For the text-containing cell, return its midpoint in (x, y) coordinate format. 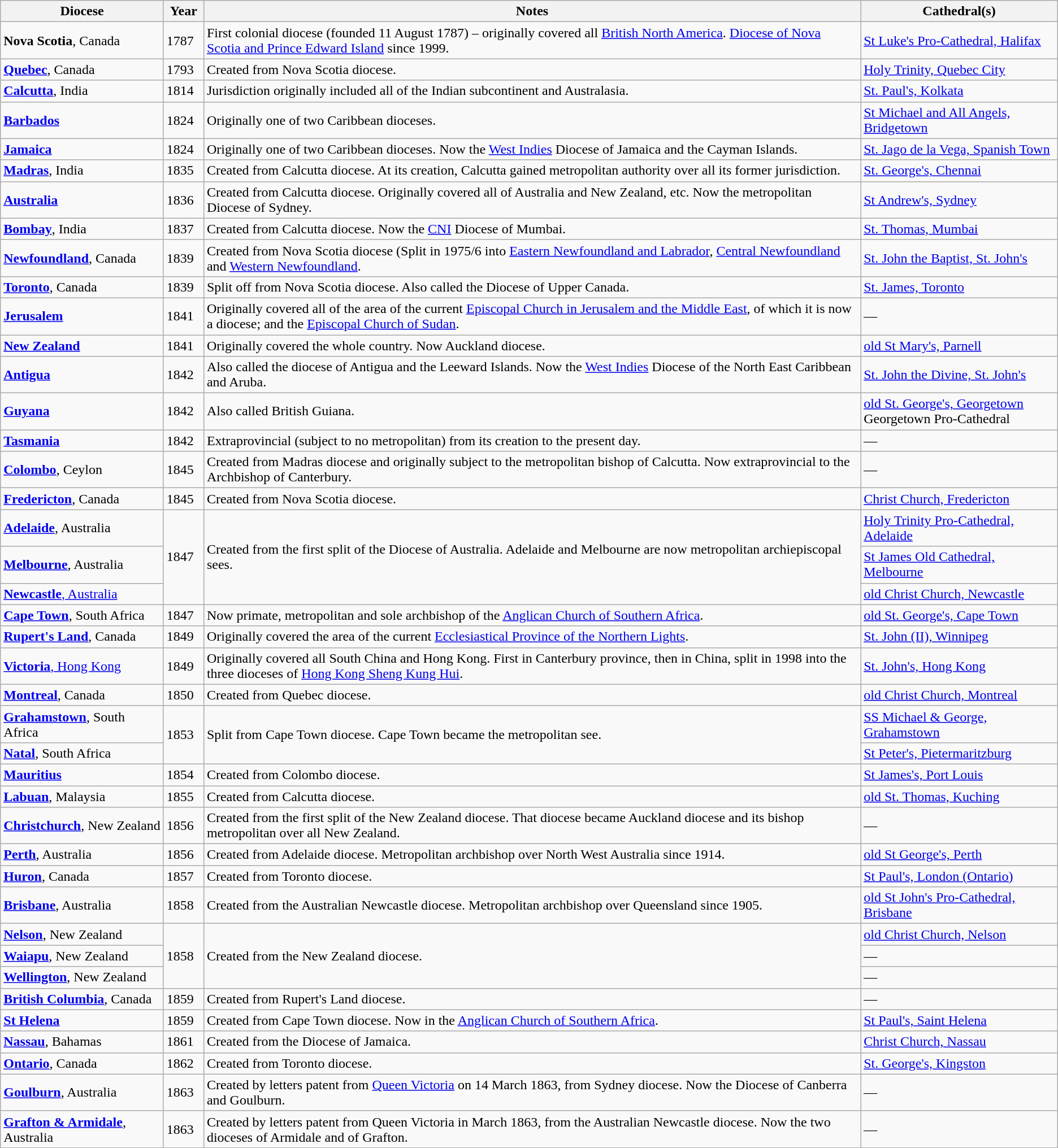
1835 (183, 171)
1837 (183, 229)
St Peter's, Pietermaritzburg (960, 753)
Holy Trinity Pro-Cathedral, Adelaide (960, 528)
Guyana (83, 411)
Originally covered the whole country. Now Auckland diocese. (532, 345)
St Paul's, Saint Helena (960, 1020)
Also called the diocese of Antigua and the Leeward Islands. Now the West Indies Diocese of the North East Caribbean and Aruba. (532, 375)
Created from the first split of the New Zealand diocese. That diocese became Auckland diocese and its bishop metropolitan over all New Zealand. (532, 826)
Year (183, 11)
Split off from Nova Scotia diocese. Also called the Diocese of Upper Canada. (532, 287)
Created from Rupert's Land diocese. (532, 999)
Melbourne, Australia (83, 565)
Labuan, Malaysia (83, 796)
Newcastle, Australia (83, 594)
Jerusalem (83, 316)
Montreal, Canada (83, 695)
St. James, Toronto (960, 287)
1836 (183, 200)
Extraprovincial (subject to no metropolitan) from its creation to the present day. (532, 441)
St Andrew's, Sydney (960, 200)
Bombay, India (83, 229)
1857 (183, 876)
Now primate, metropolitan and sole archbishop of the Anglican Church of Southern Africa. (532, 615)
St. George's, Chennai (960, 171)
Goulburn, Australia (83, 1093)
Jurisdiction originally included all of the Indian subcontinent and Australasia. (532, 91)
1814 (183, 91)
St. John the Baptist, St. John's (960, 258)
old St Mary's, Parnell (960, 345)
Created from Quebec diocese. (532, 695)
Created from the first split of the Diocese of Australia. Adelaide and Melbourne are now metropolitan archiepiscopal sees. (532, 557)
Created from Calcutta diocese. At its creation, Calcutta gained metropolitan authority over all its former jurisdiction. (532, 171)
Huron, Canada (83, 876)
Holy Trinity, Quebec City (960, 69)
Created from the Diocese of Jamaica. (532, 1042)
1855 (183, 796)
Perth, Australia (83, 855)
Created from Cape Town diocese. Now in the Anglican Church of Southern Africa. (532, 1020)
Grafton & Armidale, Australia (83, 1129)
1853 (183, 734)
Jamaica (83, 149)
Brisbane, Australia (83, 905)
Nassau, Bahamas (83, 1042)
1862 (183, 1063)
Created from Madras diocese and originally subject to the metropolitan bishop of Calcutta. Now extraprovincial to the Archbishop of Canterbury. (532, 470)
old St. George's, GeorgetownGeorgetown Pro-Cathedral (960, 411)
old St. George's, Cape Town (960, 615)
Created from Calcutta diocese. (532, 796)
old Christ Church, Nelson (960, 934)
Quebec, Canada (83, 69)
St. John the Divine, St. John's (960, 375)
Created from Colombo diocese. (532, 775)
Adelaide, Australia (83, 528)
Nova Scotia, Canada (83, 41)
Originally one of two Caribbean dioceses. Now the West Indies Diocese of Jamaica and the Cayman Islands. (532, 149)
Christ Church, Fredericton (960, 499)
Created by letters patent from Queen Victoria in March 1863, from the Australian Newcastle diocese. Now the two dioceses of Armidale and of Grafton. (532, 1129)
old Christ Church, Newcastle (960, 594)
1850 (183, 695)
Created from Nova Scotia diocese (Split in 1975/6 into Eastern Newfoundland and Labrador, Central Newfoundland and Western Newfoundland. (532, 258)
St. John's, Hong Kong (960, 666)
Wellington, New Zealand (83, 977)
old Christ Church, Montreal (960, 695)
St James Old Cathedral, Melbourne (960, 565)
Christ Church, Nassau (960, 1042)
Nelson, New Zealand (83, 934)
Toronto, Canada (83, 287)
Split from Cape Town diocese. Cape Town became the metropolitan see. (532, 734)
St. Thomas, Mumbai (960, 229)
Created from Calcutta diocese. Originally covered all of Australia and New Zealand, etc. Now the metropolitan Diocese of Sydney. (532, 200)
British Columbia, Canada (83, 999)
1854 (183, 775)
St. Paul's, Kolkata (960, 91)
St. George's, Kingston (960, 1063)
St Luke's Pro-Cathedral, Halifax (960, 41)
St James's, Port Louis (960, 775)
Waiapu, New Zealand (83, 956)
St Helena (83, 1020)
old St John's Pro-Cathedral, Brisbane (960, 905)
1787 (183, 41)
Created by letters patent from Queen Victoria on 14 March 1863, from Sydney diocese. Now the Diocese of Canberra and Goulburn. (532, 1093)
St. John (II), Winnipeg (960, 637)
SS Michael & George, Grahamstown (960, 724)
Fredericton, Canada (83, 499)
St Paul's, London (Ontario) (960, 876)
1861 (183, 1042)
Australia (83, 200)
Newfoundland, Canada (83, 258)
New Zealand (83, 345)
St. Jago de la Vega, Spanish Town (960, 149)
Diocese (83, 11)
Ontario, Canada (83, 1063)
Grahamstown, South Africa (83, 724)
Created from the New Zealand diocese. (532, 956)
Calcutta, India (83, 91)
Rupert's Land, Canada (83, 637)
Cathedral(s) (960, 11)
Victoria, Hong Kong (83, 666)
Cape Town, South Africa (83, 615)
1793 (183, 69)
Tasmania (83, 441)
Antigua (83, 375)
Christchurch, New Zealand (83, 826)
old St. Thomas, Kuching (960, 796)
Created from the Australian Newcastle diocese. Metropolitan archbishop over Queensland since 1905. (532, 905)
Madras, India (83, 171)
Created from Calcutta diocese. Now the CNI Diocese of Mumbai. (532, 229)
Mauritius (83, 775)
Colombo, Ceylon (83, 470)
Originally covered the area of the current Ecclesiastical Province of the Northern Lights. (532, 637)
Natal, South Africa (83, 753)
Also called British Guiana. (532, 411)
old St George's, Perth (960, 855)
Barbados (83, 120)
Originally one of two Caribbean dioceses. (532, 120)
St Michael and All Angels, Bridgetown (960, 120)
Notes (532, 11)
Created from Adelaide diocese. Metropolitan archbishop over North West Australia since 1914. (532, 855)
